Find where the given text appears and provide that cell's center as [x, y] coordinate. 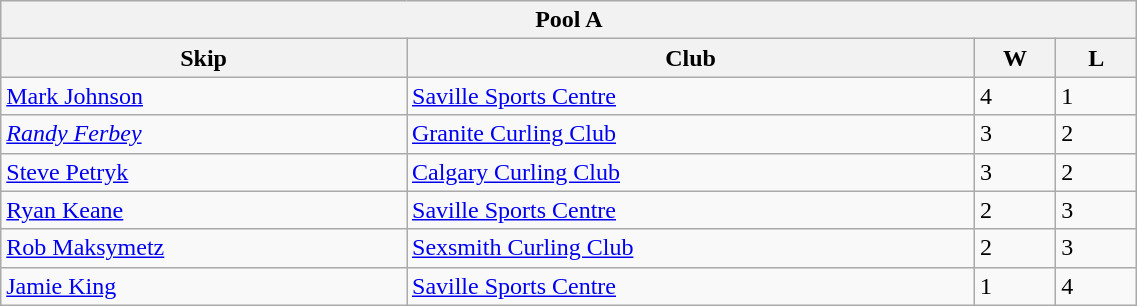
W [1016, 58]
Jamie King [204, 286]
Rob Maksymetz [204, 248]
Ryan Keane [204, 210]
Skip [204, 58]
Granite Curling Club [690, 134]
Calgary Curling Club [690, 172]
Steve Petryk [204, 172]
L [1096, 58]
Mark Johnson [204, 96]
Club [690, 58]
Pool A [569, 20]
Randy Ferbey [204, 134]
Sexsmith Curling Club [690, 248]
